From the cell containing the given text, extract its center point as [X, Y] coordinate. 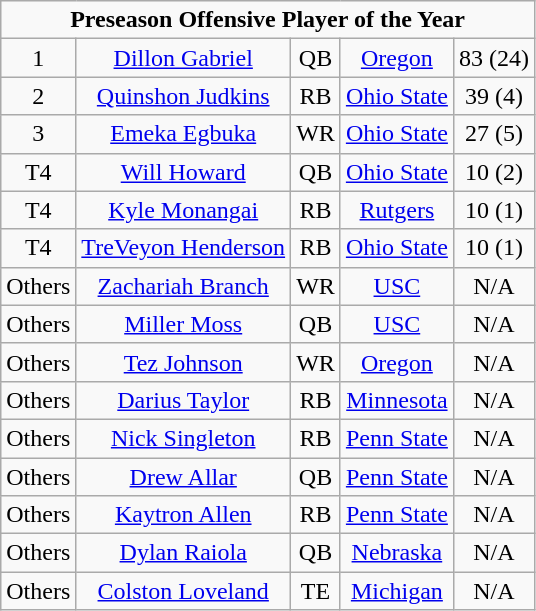
TreVeyon Henderson [184, 248]
Rutgers [396, 210]
Darius Taylor [184, 400]
Miller Moss [184, 324]
83 (24) [494, 58]
Tez Johnson [184, 362]
Drew Allar [184, 477]
Will Howard [184, 172]
Preseason Offensive Player of the Year [268, 20]
27 (5) [494, 134]
TE [316, 591]
3 [38, 134]
Minnesota [396, 400]
Quinshon Judkins [184, 96]
1 [38, 58]
Colston Loveland [184, 591]
Emeka Egbuka [184, 134]
2 [38, 96]
Nick Singleton [184, 438]
Zachariah Branch [184, 286]
Kaytron Allen [184, 515]
Dylan Raiola [184, 553]
Nebraska [396, 553]
Kyle Monangai [184, 210]
10 (2) [494, 172]
Michigan [396, 591]
39 (4) [494, 96]
Dillon Gabriel [184, 58]
